For the text-containing cell, return its midpoint in (x, y) coordinate format. 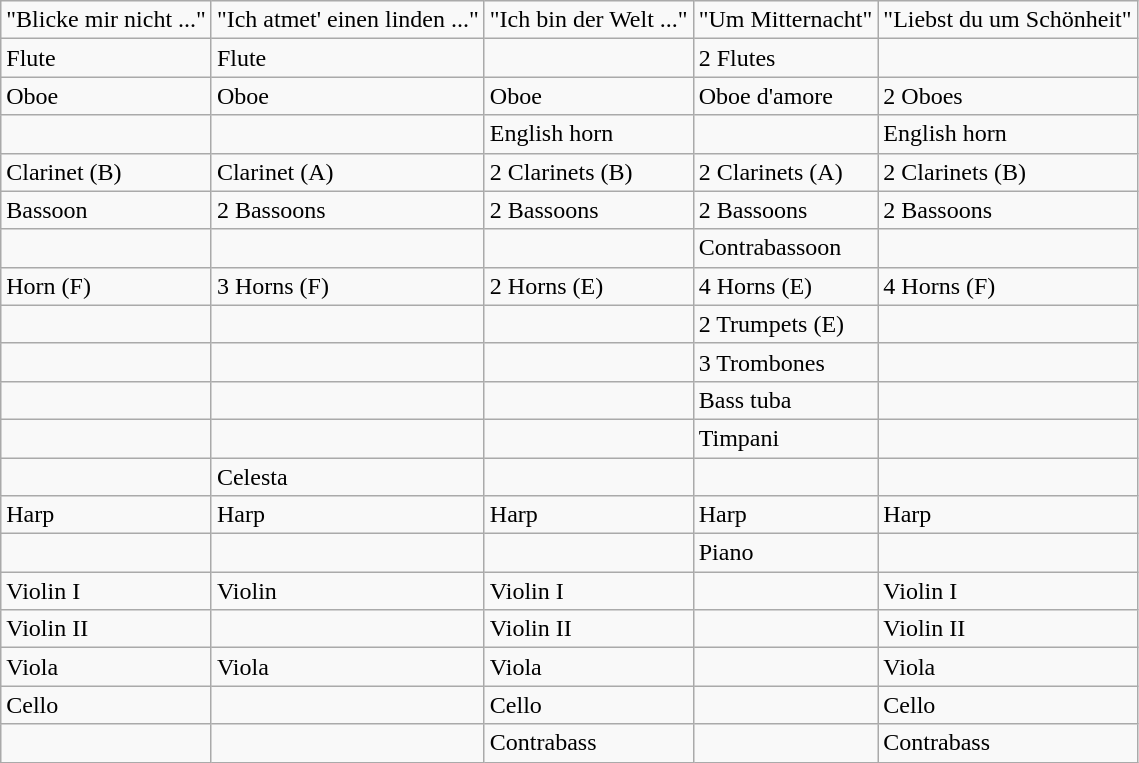
Timpani (786, 438)
3 Trombones (786, 362)
Oboe d'amore (786, 96)
"Ich bin der Welt ..." (588, 20)
"Ich atmet' einen linden ..." (348, 20)
Contrabassoon (786, 248)
Violin (348, 591)
3 Horns (F) (348, 286)
Piano (786, 553)
4 Horns (F) (1008, 286)
"Um Mitternacht" (786, 20)
Bass tuba (786, 400)
2 Oboes (1008, 96)
2 Horns (E) (588, 286)
4 Horns (E) (786, 286)
2 Clarinets (A) (786, 172)
Clarinet (B) (106, 172)
2 Flutes (786, 58)
Clarinet (A) (348, 172)
"Liebst du um Schönheit" (1008, 20)
Celesta (348, 477)
2 Trumpets (E) (786, 324)
"Blicke mir nicht ..." (106, 20)
Bassoon (106, 210)
Horn (F) (106, 286)
